From the cell containing the given text, extract its center point as (x, y) coordinate. 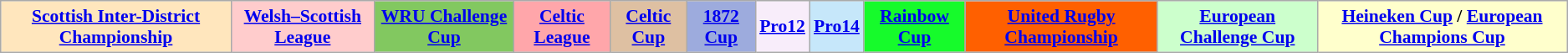
Heineken Cup / European Champions Cup (1442, 27)
1872 Cup (722, 27)
Scottish Inter-District Championship (116, 27)
Celtic Cup (648, 27)
WRU Challenge Cup (443, 27)
Celtic League (562, 27)
United Rugby Championship (1061, 27)
Rainbow Cup (915, 27)
Welsh–Scottish League (303, 27)
European Challenge Cup (1238, 27)
Pro12 (783, 27)
Pro14 (836, 27)
